From the cell containing the given text, extract its center point as (X, Y) coordinate. 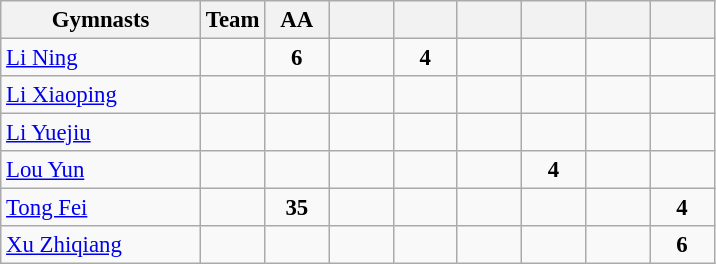
35 (297, 208)
Xu Zhiqiang (101, 245)
Gymnasts (101, 20)
Lou Yun (101, 170)
Team (232, 20)
Li Xiaoping (101, 95)
Li Yuejiu (101, 133)
AA (297, 20)
Li Ning (101, 58)
Tong Fei (101, 208)
